Return the [x, y] coordinate for the center point of the cell that contains the specified text.  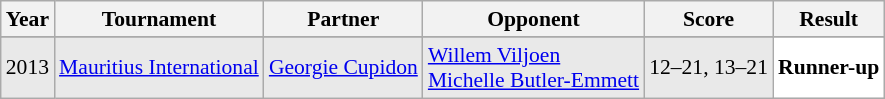
12–21, 13–21 [708, 68]
Score [708, 19]
Georgie Cupidon [344, 68]
Opponent [534, 19]
Result [828, 19]
Year [28, 19]
2013 [28, 68]
Willem Viljoen Michelle Butler-Emmett [534, 68]
Tournament [159, 19]
Runner-up [828, 68]
Mauritius International [159, 68]
Partner [344, 19]
